Identify which cell holds the provided text, then report its (X, Y) central coordinate. 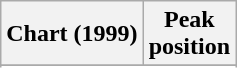
Peakposition (189, 34)
Chart (1999) (72, 34)
